Find where the given text appears and provide that cell's center as (X, Y) coordinate. 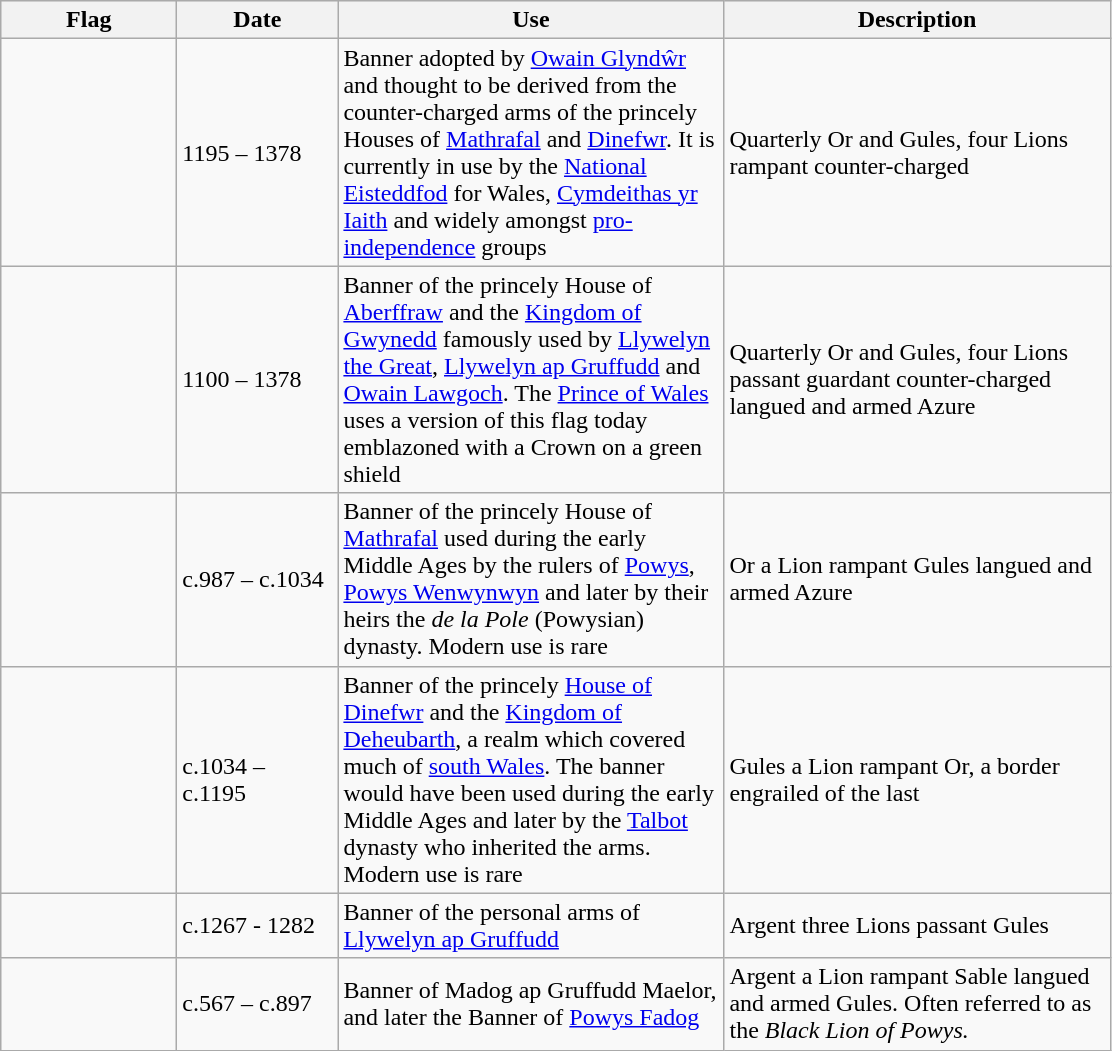
Description (917, 20)
c.567 – c.897 (258, 1004)
Banner of the personal arms of Llywelyn ap Gruffudd (531, 926)
Flag (89, 20)
Use (531, 20)
Quarterly Or and Gules, four Lions passant guardant counter-charged langued and armed Azure (917, 380)
Date (258, 20)
c.1267 - 1282 (258, 926)
c.1034 – c.1195 (258, 780)
1100 – 1378 (258, 380)
Argent three Lions passant Gules (917, 926)
c.987 – c.1034 (258, 580)
Gules a Lion rampant Or, a border engrailed of the last (917, 780)
Banner of Madog ap Gruffudd Maelor, and later the Banner of Powys Fadog (531, 1004)
Argent a Lion rampant Sable langued and armed Gules. Often referred to as the Black Lion of Powys. (917, 1004)
Or a Lion rampant Gules langued and armed Azure (917, 580)
1195 – 1378 (258, 152)
Quarterly Or and Gules, four Lions rampant counter-charged (917, 152)
